Provide the (X, Y) coordinate of the cell's center where the given text is located.  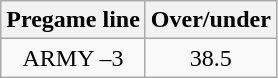
Pregame line (74, 20)
ARMY –3 (74, 58)
Over/under (210, 20)
38.5 (210, 58)
